Search for the cell housing the specified text and yield its (X, Y) center coordinate. 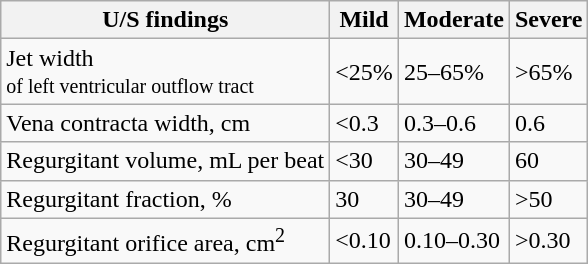
0.3–0.6 (454, 123)
0.10–0.30 (454, 240)
>0.30 (548, 240)
Mild (364, 20)
Regurgitant orifice area, cm2 (166, 240)
30 (364, 199)
U/S findings (166, 20)
Moderate (454, 20)
0.6 (548, 123)
Severe (548, 20)
<0.10 (364, 240)
60 (548, 161)
<0.3 (364, 123)
Vena contracta width, cm (166, 123)
Regurgitant fraction, % (166, 199)
<30 (364, 161)
Regurgitant volume, mL per beat (166, 161)
Jet width of left ventricular outflow tract (166, 72)
25–65% (454, 72)
<25% (364, 72)
>50 (548, 199)
>65% (548, 72)
